Return [x, y] of the center of cell containing provided text 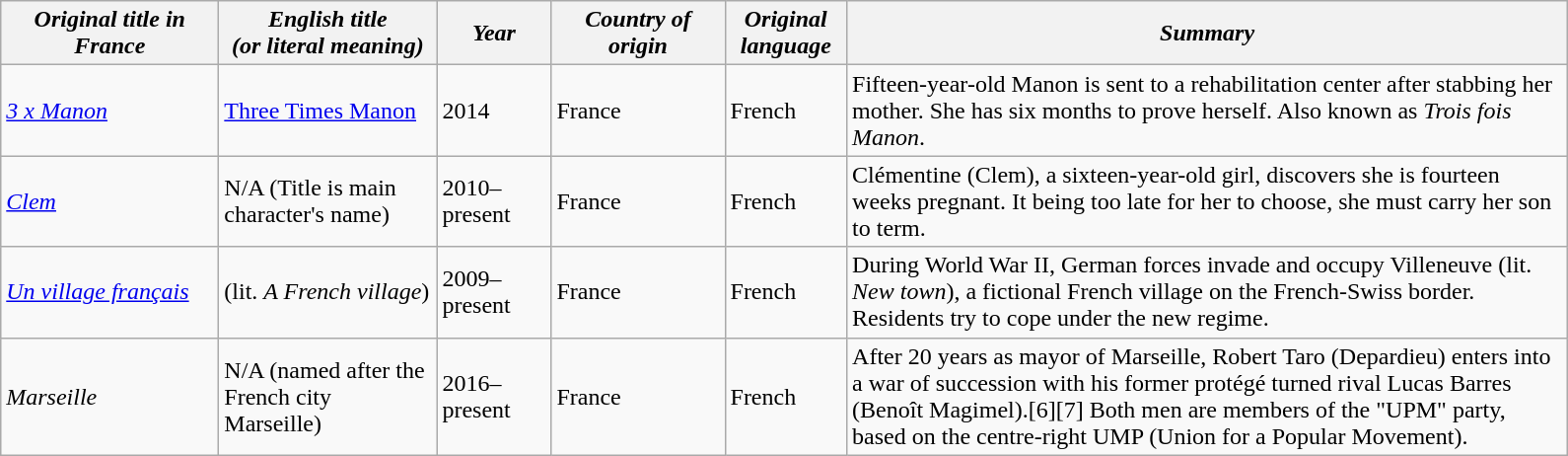
3 x Manon [110, 111]
2016–present [494, 397]
Un village français [110, 292]
Original language [786, 34]
Clem [110, 201]
English title(or literal meaning) [327, 34]
N/A (named after the French city Marseille) [327, 397]
2014 [494, 111]
N/A (Title is main character's name) [327, 201]
(lit. A French village) [327, 292]
2010–present [494, 201]
Summary [1207, 34]
Marseille [110, 397]
Year [494, 34]
2009–present [494, 292]
Original title in France [110, 34]
Country of origin [638, 34]
Three Times Manon [327, 111]
